Extract the [X, Y] coordinate from the center of the cell holding the provided text.  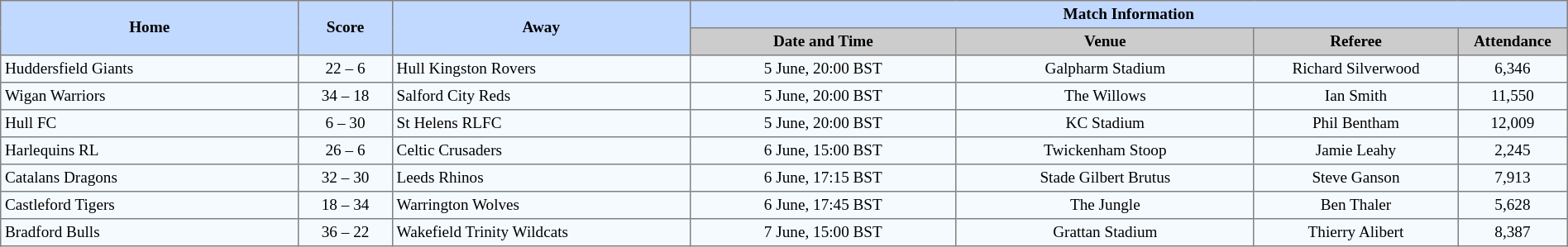
6,346 [1513, 69]
Wigan Warriors [150, 96]
36 – 22 [346, 233]
6 June, 17:45 BST [823, 205]
Hull FC [150, 124]
Steve Ganson [1355, 178]
The Jungle [1105, 205]
22 – 6 [346, 69]
Ian Smith [1355, 96]
12,009 [1513, 124]
18 – 34 [346, 205]
Ben Thaler [1355, 205]
KC Stadium [1105, 124]
Bradford Bulls [150, 233]
Attendance [1513, 41]
The Willows [1105, 96]
6 June, 15:00 BST [823, 150]
Salford City Reds [541, 96]
6 June, 17:15 BST [823, 178]
Huddersfield Giants [150, 69]
7 June, 15:00 BST [823, 233]
Phil Bentham [1355, 124]
Date and Time [823, 41]
St Helens RLFC [541, 124]
Thierry Alibert [1355, 233]
Twickenham Stoop [1105, 150]
Stade Gilbert Brutus [1105, 178]
Jamie Leahy [1355, 150]
Hull Kingston Rovers [541, 69]
5,628 [1513, 205]
2,245 [1513, 150]
Referee [1355, 41]
Galpharm Stadium [1105, 69]
Venue [1105, 41]
Warrington Wolves [541, 205]
Leeds Rhinos [541, 178]
6 – 30 [346, 124]
Celtic Crusaders [541, 150]
32 – 30 [346, 178]
Match Information [1128, 15]
11,550 [1513, 96]
Score [346, 28]
Away [541, 28]
8,387 [1513, 233]
34 – 18 [346, 96]
Castleford Tigers [150, 205]
7,913 [1513, 178]
Richard Silverwood [1355, 69]
26 – 6 [346, 150]
Grattan Stadium [1105, 233]
Wakefield Trinity Wildcats [541, 233]
Home [150, 28]
Catalans Dragons [150, 178]
Harlequins RL [150, 150]
